Extract the (x, y) coordinate from the center of the cell holding the provided text.  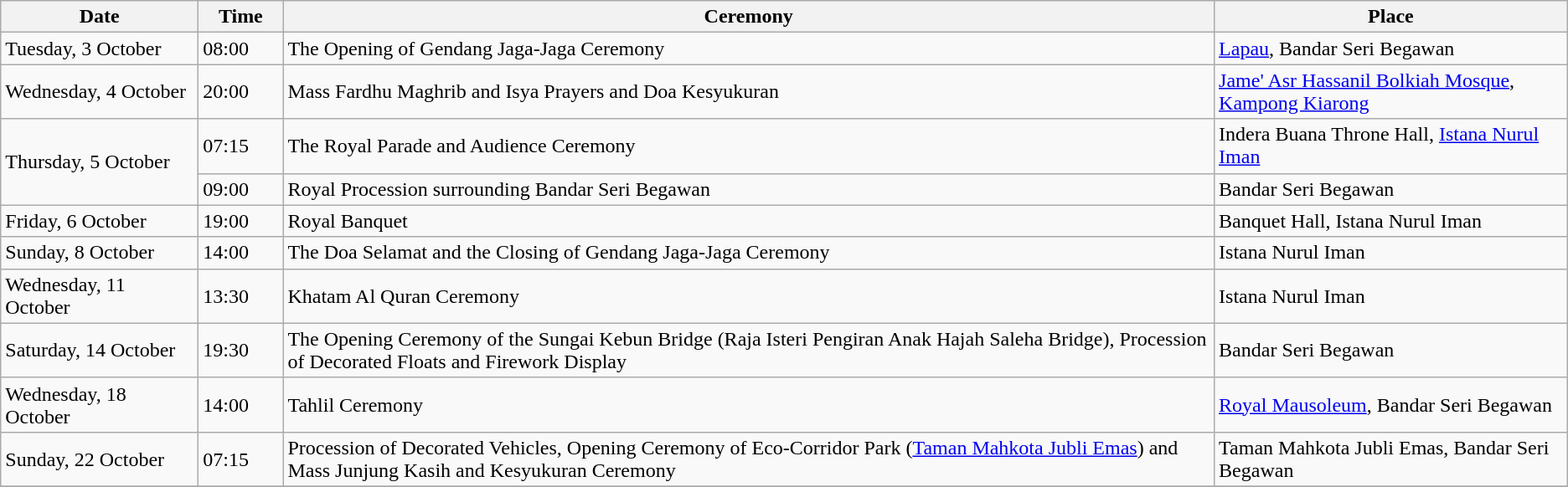
19:30 (241, 350)
13:30 (241, 296)
08:00 (241, 49)
Tuesday, 3 October (100, 49)
The Royal Parade and Audience Ceremony (749, 146)
Indera Buana Throne Hall, Istana Nurul Iman (1391, 146)
19:00 (241, 221)
Royal Banquet (749, 221)
Thursday, 5 October (100, 162)
Date (100, 17)
The Doa Selamat and the Closing of Gendang Jaga-Jaga Ceremony (749, 253)
Tahlil Ceremony (749, 405)
Time (241, 17)
Saturday, 14 October (100, 350)
Procession of Decorated Vehicles, Opening Ceremony of Eco-Corridor Park (Taman Mahkota Jubli Emas) and Mass Junjung Kasih and Kesyukuran Ceremony (749, 459)
The Opening of Gendang Jaga-Jaga Ceremony (749, 49)
Royal Mausoleum, Bandar Seri Begawan (1391, 405)
Banquet Hall, Istana Nurul Iman (1391, 221)
Wednesday, 4 October (100, 92)
Ceremony (749, 17)
Taman Mahkota Jubli Emas, Bandar Seri Begawan (1391, 459)
Royal Procession surrounding Bandar Seri Begawan (749, 189)
Wednesday, 18 October (100, 405)
Place (1391, 17)
Jame' Asr Hassanil Bolkiah Mosque, Kampong Kiarong (1391, 92)
Friday, 6 October (100, 221)
Lapau, Bandar Seri Begawan (1391, 49)
Khatam Al Quran Ceremony (749, 296)
The Opening Ceremony of the Sungai Kebun Bridge (Raja Isteri Pengiran Anak Hajah Saleha Bridge), Procession of Decorated Floats and Firework Display (749, 350)
Mass Fardhu Maghrib and Isya Prayers and Doa Kesyukuran (749, 92)
Wednesday, 11 October (100, 296)
Sunday, 8 October (100, 253)
20:00 (241, 92)
Sunday, 22 October (100, 459)
09:00 (241, 189)
